Output the [x, y] coordinate of the center of the cell containing the given text.  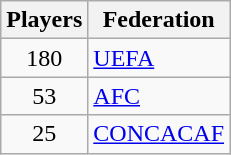
53 [44, 96]
CONCACAF [159, 134]
Players [44, 20]
AFC [159, 96]
180 [44, 58]
UEFA [159, 58]
Federation [159, 20]
25 [44, 134]
